For the text-containing cell, return its midpoint in [X, Y] coordinate format. 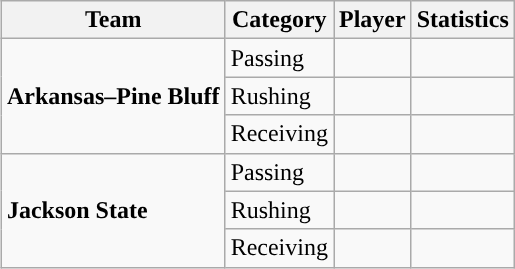
Player [373, 20]
Team [113, 20]
Statistics [462, 20]
Jackson State [113, 210]
Category [279, 20]
Arkansas–Pine Bluff [113, 96]
